Return the [x, y] coordinate for the center point of the cell that contains the specified text.  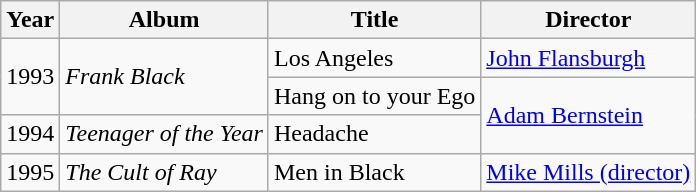
Men in Black [374, 172]
1994 [30, 134]
Adam Bernstein [588, 115]
Mike Mills (director) [588, 172]
1995 [30, 172]
Hang on to your Ego [374, 96]
Year [30, 20]
John Flansburgh [588, 58]
Director [588, 20]
Title [374, 20]
Los Angeles [374, 58]
The Cult of Ray [164, 172]
Headache [374, 134]
1993 [30, 77]
Teenager of the Year [164, 134]
Album [164, 20]
Frank Black [164, 77]
